Determine the [X, Y] coordinate at the center of the cell enclosing the given text.  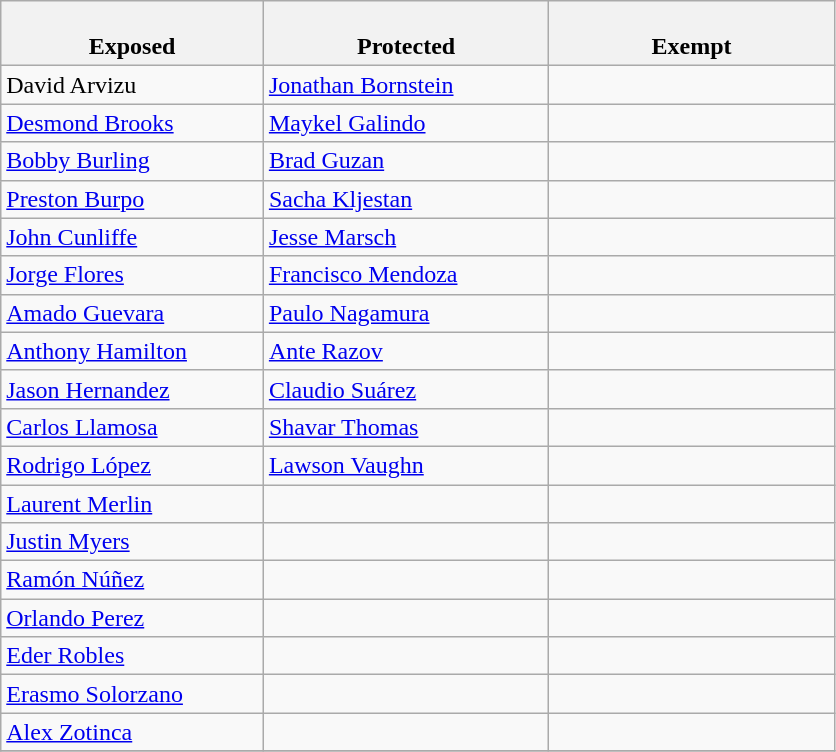
Desmond Brooks [132, 123]
Jorge Flores [132, 275]
Shavar Thomas [406, 427]
Brad Guzan [406, 161]
Maykel Galindo [406, 123]
Alex Zotinca [132, 732]
Claudio Suárez [406, 389]
Preston Burpo [132, 199]
Laurent Merlin [132, 503]
Lawson Vaughn [406, 465]
David Arvizu [132, 85]
Bobby Burling [132, 161]
Orlando Perez [132, 618]
Jason Hernandez [132, 389]
Francisco Mendoza [406, 275]
Exposed [132, 34]
Carlos Llamosa [132, 427]
Amado Guevara [132, 313]
Anthony Hamilton [132, 351]
Ante Razov [406, 351]
Eder Robles [132, 656]
John Cunliffe [132, 237]
Protected [406, 34]
Justin Myers [132, 542]
Paulo Nagamura [406, 313]
Jonathan Bornstein [406, 85]
Exempt [692, 34]
Rodrigo López [132, 465]
Ramón Núñez [132, 580]
Jesse Marsch [406, 237]
Erasmo Solorzano [132, 694]
Sacha Kljestan [406, 199]
